Capture the cell that displays the provided text and extract its (x, y) central coordinate. 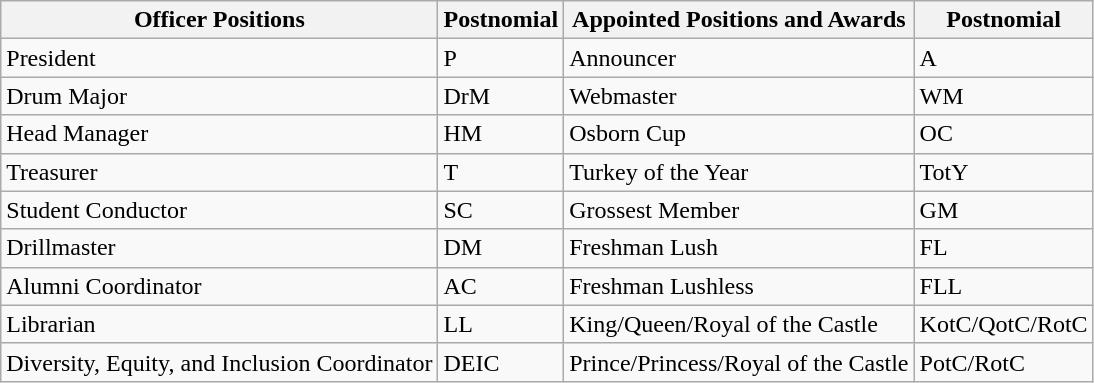
Webmaster (739, 96)
DEIC (501, 362)
Announcer (739, 58)
DM (501, 248)
Appointed Positions and Awards (739, 20)
FL (1004, 248)
P (501, 58)
T (501, 172)
Drillmaster (220, 248)
Freshman Lushless (739, 286)
HM (501, 134)
AC (501, 286)
LL (501, 324)
President (220, 58)
Freshman Lush (739, 248)
Librarian (220, 324)
Drum Major (220, 96)
Diversity, Equity, and Inclusion Coordinator (220, 362)
A (1004, 58)
Treasurer (220, 172)
Officer Positions (220, 20)
Grossest Member (739, 210)
King/Queen/Royal of the Castle (739, 324)
Turkey of the Year (739, 172)
PotC/RotC (1004, 362)
DrM (501, 96)
Head Manager (220, 134)
Alumni Coordinator (220, 286)
Student Conductor (220, 210)
GM (1004, 210)
FLL (1004, 286)
Osborn Cup (739, 134)
SC (501, 210)
TotY (1004, 172)
KotC/QotC/RotC (1004, 324)
OC (1004, 134)
WM (1004, 96)
Prince/Princess/Royal of the Castle (739, 362)
